Locate the cell with the specified text and output its (X, Y) center coordinate. 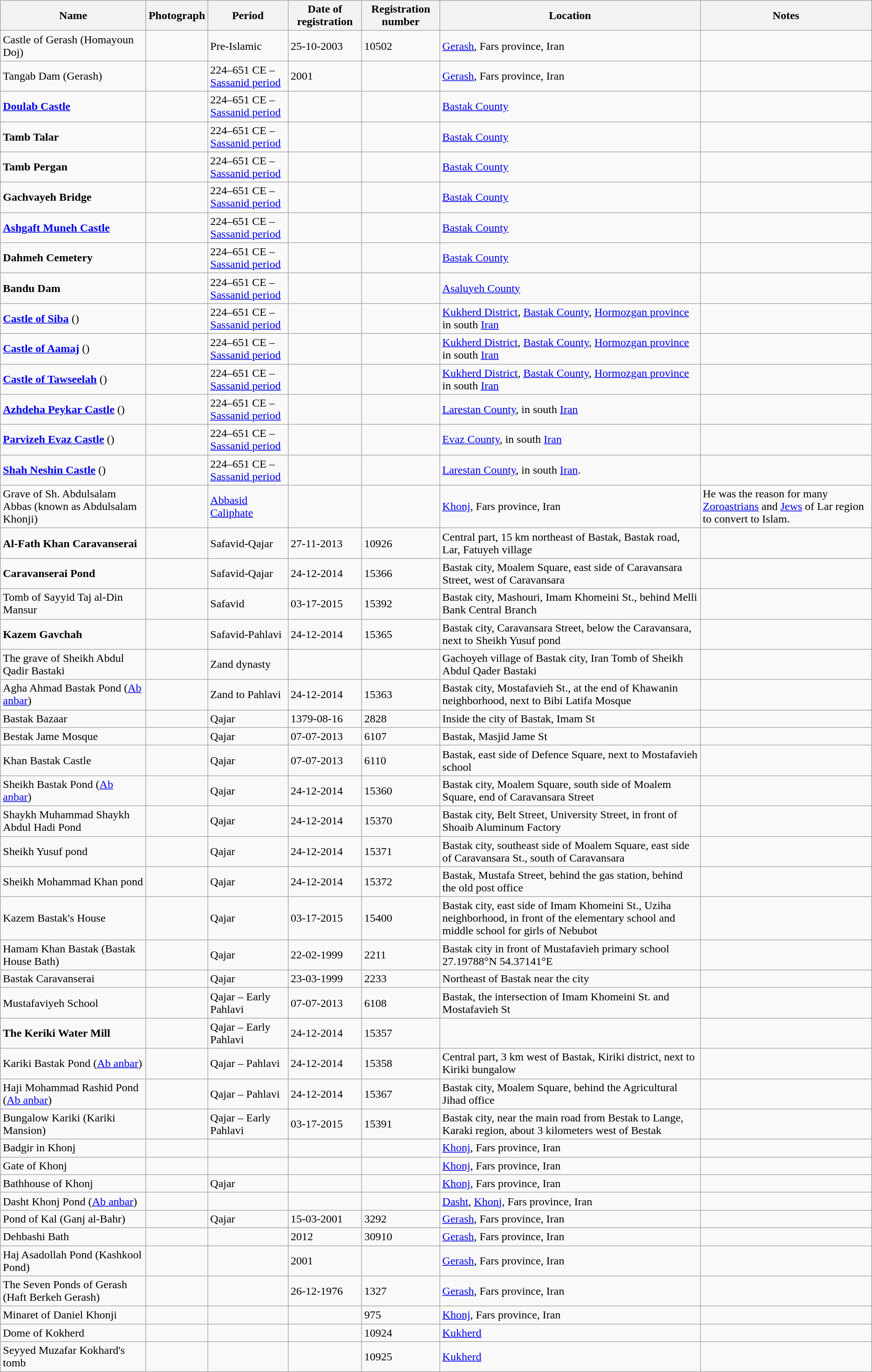
Dasht, Khonj, Fars province, Iran (570, 1201)
Bastak city, southeast side of Moalem Square, east side of Caravansara St., south of Caravansara (570, 851)
15400 (401, 918)
Haji Mohammad Rashid Pond (Ab anbar) (74, 1094)
Agha Ahmad Bastak Pond (Ab anbar) (74, 695)
Seyyed Muzafar Kokhard's tomb (74, 1357)
Tangab Dam (Gerash) (74, 76)
The Seven Ponds of Gerash (Haft Berkeh Gerash) (74, 1291)
Sheikh Mohammad Khan pond (74, 882)
Registration number (401, 16)
Castle of Siba () (74, 319)
Period (248, 16)
15366 (401, 574)
Castle of Gerash (Homayoun Doj) (74, 46)
The grave of Sheikh Abdul Qadir Bastaki (74, 664)
Castle of Tawseelah () (74, 379)
22-02-1999 (325, 955)
Dasht Khonj Pond (Ab anbar) (74, 1201)
Grave of Sh. Abdulsalam Abbas (known as Abdulsalam Khonji) (74, 507)
Caravanserai Pond (74, 574)
Inside the city of Bastak, Imam St (570, 719)
15370 (401, 821)
Gachoyeh village of Bastak city, Iran Tomb of Sheikh Abdul Qader Bastaki (570, 664)
Bandu Dam (74, 288)
Bastak city, Mashouri, Imam Khomeini St., behind Melli Bank Central Branch (570, 604)
Haj Asadollah Pond (Kashkool Pond) (74, 1260)
Bastak, east side of Defence Square, next to Mostafavieh school (570, 760)
1379-08-16 (325, 719)
Bastak city, Moalem Square, behind the Agricultural Jihad office (570, 1094)
Gachvayeh Bridge (74, 197)
10926 (401, 543)
15372 (401, 882)
2233 (401, 979)
10924 (401, 1333)
10925 (401, 1357)
15365 (401, 634)
Evaz County, in south Iran (570, 440)
Bestak Jame Mosque (74, 736)
Bastak city, Belt Street, University Street, in front of Shoaib Aluminum Factory (570, 821)
15367 (401, 1094)
6110 (401, 760)
Dehbashi Bath (74, 1236)
Minaret of Daniel Khonji (74, 1315)
Ashgaft Muneh Castle (74, 227)
Bastak city in front of Mustafavieh primary school27.19788°N 54.37141°E (570, 955)
Date of registration (325, 16)
30910 (401, 1236)
The Keriki Water Mill (74, 1033)
Badgir in Khonj (74, 1148)
Doulab Castle (74, 106)
15371 (401, 851)
Kazem Bastak's House (74, 918)
Tomb of Sayyid Taj al-Din Mansur (74, 604)
Tamb Pergan (74, 167)
Larestan County, in south Iran (570, 410)
Photograph (177, 16)
Northeast of Bastak near the city (570, 979)
Bastak city, Mostafavieh St., at the end of Khawanin neighborhood, next to Bibi Latifa Mosque (570, 695)
15363 (401, 695)
Sheikh Yusuf pond (74, 851)
Al-Fath Khan Caravanserai (74, 543)
10502 (401, 46)
Abbasid Caliphate (248, 507)
Bastak, the intersection of Imam Khomeini St. and Mostafavieh St (570, 1003)
15391 (401, 1124)
Dome of Kokherd (74, 1333)
Tamb Talar (74, 137)
Bastak Bazaar (74, 719)
Pre-Islamic (248, 46)
Parvizeh Evaz Castle () (74, 440)
Bastak city, Moalem Square, east side of Caravansara Street, west of Caravansara (570, 574)
Shaykh Muhammad Shaykh Abdul Hadi Pond (74, 821)
Safavid-Pahlavi (248, 634)
Bastak, Masjid Jame St (570, 736)
25-10-2003 (325, 46)
Pond of Kal (Ganj al-Bahr) (74, 1219)
2828 (401, 719)
Kariki Bastak Pond (Ab anbar) (74, 1064)
Sheikh Bastak Pond (Ab anbar) (74, 791)
6107 (401, 736)
26-12-1976 (325, 1291)
Gate of Khonj (74, 1166)
Khan Bastak Castle (74, 760)
Bastak city, near the main road from Bestak to Lange, Karaki region, about 3 kilometers west of Bestak (570, 1124)
Central part, 3 km west of Bastak, Kiriki district, next to Kiriki bungalow (570, 1064)
15357 (401, 1033)
He was the reason for many Zoroastrians and Jews of Lar region to convert to Islam. (786, 507)
Central part, 15 km northeast of Bastak, Bastak road, Lar, Fatuyeh village (570, 543)
6108 (401, 1003)
Bastak Caravanserai (74, 979)
2012 (325, 1236)
Bastak, Mustafa Street, behind the gas station, behind the old post office (570, 882)
Bastak city, Moalem Square, south side of Moalem Square, end of Caravansara Street (570, 791)
Zand to Pahlavi (248, 695)
Mustafaviyeh School (74, 1003)
Notes (786, 16)
Bastak city, east side of Imam Khomeini St., Uziha neighborhood, in front of the elementary school and middle school for girls of Nebubot (570, 918)
Asaluyeh County (570, 288)
15360 (401, 791)
15358 (401, 1064)
Castle of Aamaj () (74, 348)
Shah Neshin Castle () (74, 470)
1327 (401, 1291)
Azhdeha Peykar Castle () (74, 410)
23-03-1999 (325, 979)
Bathhouse of Khonj (74, 1183)
Bastak city, Caravansara Street, below the Caravansara, next to Sheikh Yusuf pond (570, 634)
Larestan County, in south Iran. (570, 470)
Kazem Gavchah (74, 634)
975 (401, 1315)
15-03-2001 (325, 1219)
Dahmeh Cemetery (74, 258)
Hamam Khan Bastak (Bastak House Bath) (74, 955)
27-11-2013 (325, 543)
3292 (401, 1219)
Name (74, 16)
Location (570, 16)
Zand dynasty (248, 664)
15392 (401, 604)
2211 (401, 955)
Bungalow Kariki (Kariki Mansion) (74, 1124)
Safavid (248, 604)
